Output the [X, Y] coordinate of the center of the cell containing the given text.  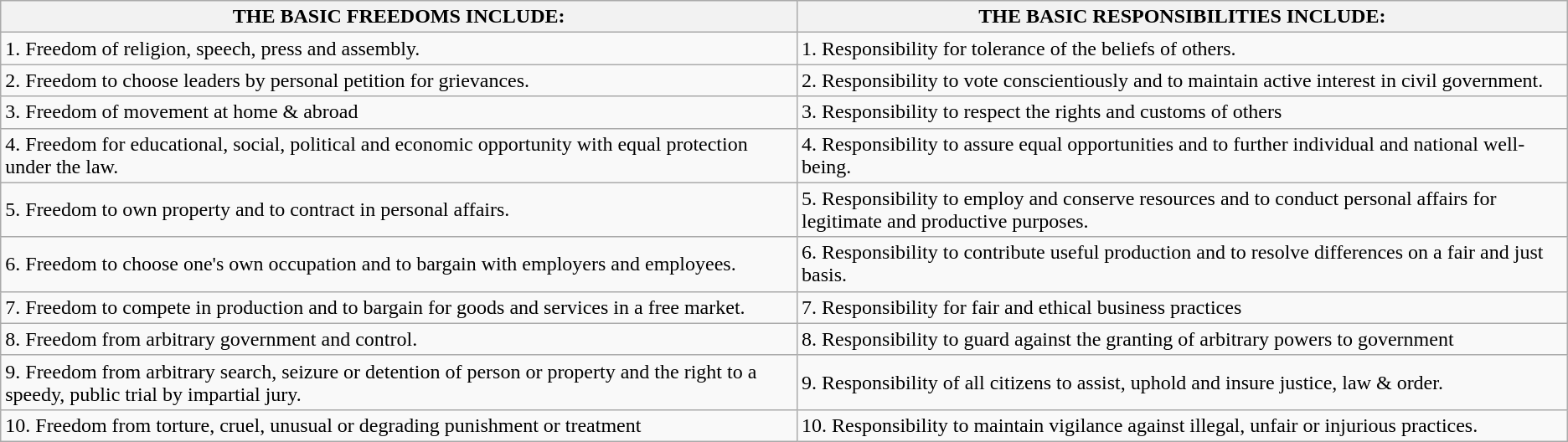
1. Responsibility for tolerance of the beliefs of others. [1183, 49]
7. Freedom to compete in production and to bargain for goods and services in a free market. [399, 307]
7. Responsibility for fair and ethical business practices [1183, 307]
2. Responsibility to vote conscientiously and to maintain active interest in civil government. [1183, 80]
4. Freedom for educational, social, political and economic opportunity with equal protection under the law. [399, 156]
6. Responsibility to contribute useful production and to resolve differences on a fair and just basis. [1183, 265]
6. Freedom to choose one's own occupation and to bargain with employers and employees. [399, 265]
9. Freedom from arbitrary search, seizure or detention of person or property and the right to a speedy, public trial by impartial jury. [399, 382]
9. Responsibility of all citizens to assist, uphold and insure justice, law & order. [1183, 382]
THE BASIC RESPONSIBILITIES INCLUDE: [1183, 17]
8. Freedom from arbitrary government and control. [399, 339]
5. Freedom to own property and to contract in personal affairs. [399, 209]
10. Responsibility to maintain vigilance against illegal, unfair or injurious practices. [1183, 425]
4. Responsibility to assure equal opportunities and to further individual and national well-being. [1183, 156]
8. Responsibility to guard against the granting of arbitrary powers to government [1183, 339]
1. Freedom of religion, speech, press and assembly. [399, 49]
3. Responsibility to respect the rights and customs of others [1183, 112]
3. Freedom of movement at home & abroad [399, 112]
THE BASIC FREEDOMS INCLUDE: [399, 17]
5. Responsibility to employ and conserve resources and to conduct personal affairs for legitimate and productive purposes. [1183, 209]
10. Freedom from torture, cruel, unusual or degrading punishment or treatment [399, 425]
2. Freedom to choose leaders by personal petition for grievances. [399, 80]
